Scan for the cell matching the given text and deliver its [x, y] coordinate at center. 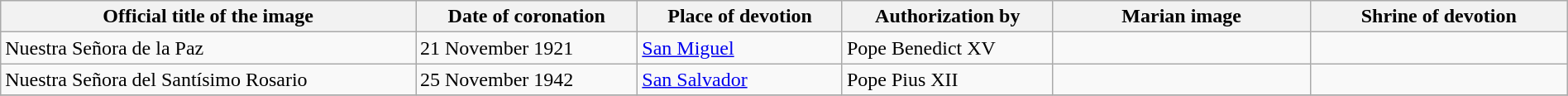
Shrine of devotion [1439, 17]
San Miguel [740, 48]
25 November 1942 [526, 79]
Pope Benedict XV [948, 48]
Date of coronation [526, 17]
Marian image [1181, 17]
Place of devotion [740, 17]
Authorization by [948, 17]
Pope Pius XII [948, 79]
Official title of the image [208, 17]
Nuestra Señora del Santísimo Rosario [208, 79]
Nuestra Señora de la Paz [208, 48]
San Salvador [740, 79]
21 November 1921 [526, 48]
